Find where the given text appears and provide that cell's center as [x, y] coordinate. 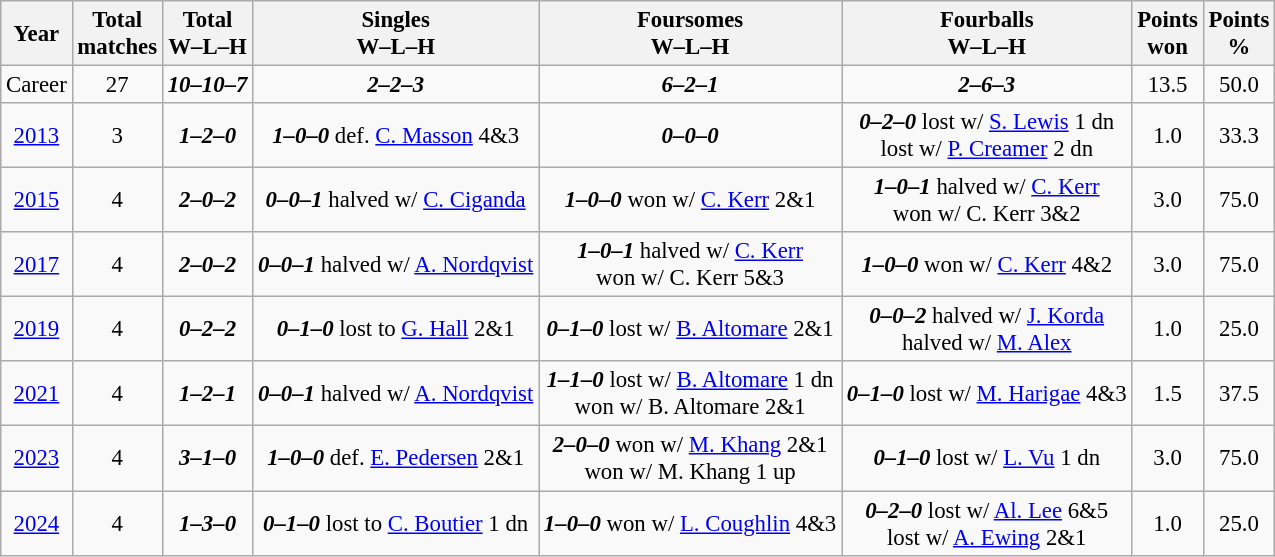
2019 [36, 330]
2024 [36, 524]
0–0–1 halved w/ C. Ciganda [396, 200]
37.5 [1238, 394]
Pointswon [1168, 34]
2021 [36, 394]
0–1–0 lost w/ M. Harigae 4&3 [987, 394]
1–3–0 [207, 524]
1–2–1 [207, 394]
0–1–0 lost to G. Hall 2&1 [396, 330]
2–6–3 [987, 85]
1–0–0 won w/ L. Coughlin 4&3 [690, 524]
50.0 [1238, 85]
1–0–0 won w/ C. Kerr 4&2 [987, 264]
2023 [36, 458]
10–10–7 [207, 85]
1–0–1 halved w/ C. Kerrwon w/ C. Kerr 5&3 [690, 264]
1–0–1 halved w/ C. Kerrwon w/ C. Kerr 3&2 [987, 200]
27 [117, 85]
Career [36, 85]
1–1–0 lost w/ B. Altomare 1 dnwon w/ B. Altomare 2&1 [690, 394]
0–1–0 lost w/ L. Vu 1 dn [987, 458]
6–2–1 [690, 85]
3 [117, 136]
2–2–3 [396, 85]
1.5 [1168, 394]
1–0–0 def. C. Masson 4&3 [396, 136]
TotalW–L–H [207, 34]
Year [36, 34]
0–2–0 lost w/ S. Lewis 1 dnlost w/ P. Creamer 2 dn [987, 136]
Points% [1238, 34]
SinglesW–L–H [396, 34]
0–1–0 lost w/ B. Altomare 2&1 [690, 330]
2015 [36, 200]
0–1–0 lost to C. Boutier 1 dn [396, 524]
0–2–0 lost w/ Al. Lee 6&5lost w/ A. Ewing 2&1 [987, 524]
Totalmatches [117, 34]
0–0–2 halved w/ J. Kordahalved w/ M. Alex [987, 330]
13.5 [1168, 85]
1–2–0 [207, 136]
0–2–2 [207, 330]
3–1–0 [207, 458]
1–0–0 def. E. Pedersen 2&1 [396, 458]
33.3 [1238, 136]
0–0–0 [690, 136]
2017 [36, 264]
FoursomesW–L–H [690, 34]
1–0–0 won w/ C. Kerr 2&1 [690, 200]
FourballsW–L–H [987, 34]
2–0–0 won w/ M. Khang 2&1won w/ M. Khang 1 up [690, 458]
2013 [36, 136]
